Locate the cell with the specified text and output its (x, y) center coordinate. 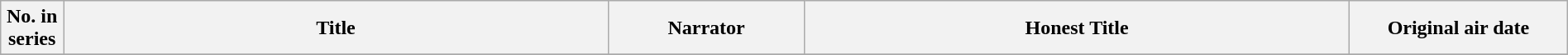
Honest Title (1077, 28)
Original air date (1459, 28)
No. inseries (32, 28)
Title (336, 28)
Narrator (706, 28)
